From the cell containing the given text, extract its center point as [X, Y] coordinate. 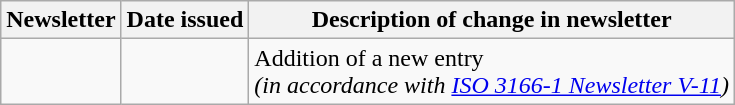
Newsletter [61, 20]
Date issued [185, 20]
Description of change in newsletter [492, 20]
Addition of a new entry (in accordance with ISO 3166-1 Newsletter V-11) [492, 72]
